Detect which cell encompasses the target text, then output its (X, Y) center coordinate. 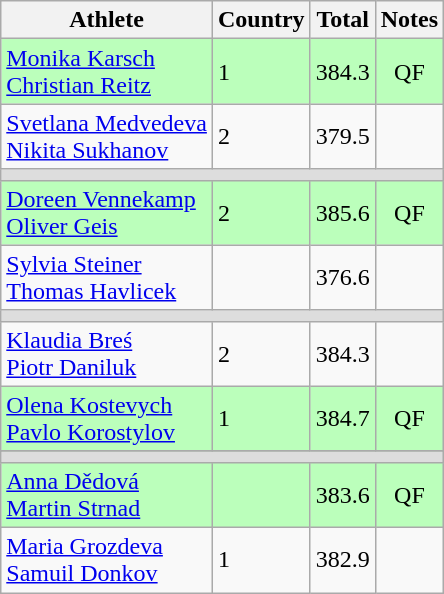
379.5 (342, 136)
384.7 (342, 418)
Svetlana MedvedevaNikita Sukhanov (107, 136)
Country (261, 20)
Maria GrozdevaSamuil Donkov (107, 560)
385.6 (342, 212)
383.6 (342, 494)
Klaudia BreśPiotr Daniluk (107, 354)
Monika KarschChristian Reitz (107, 72)
Athlete (107, 20)
Olena KostevychPavlo Korostylov (107, 418)
Total (342, 20)
382.9 (342, 560)
Sylvia SteinerThomas Havlicek (107, 278)
Doreen VennekampOliver Geis (107, 212)
376.6 (342, 278)
Anna DědováMartin Strnad (107, 494)
Notes (409, 20)
